Detect which cell encompasses the target text, then output its (x, y) center coordinate. 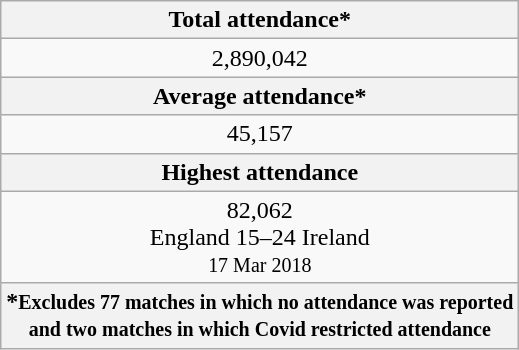
*Excludes 77 matches in which no attendance was reported and two matches in which Covid restricted attendance (260, 316)
Highest attendance (260, 172)
Average attendance* (260, 96)
Total attendance* (260, 20)
2,890,042 (260, 58)
82,062 England 15–24 Ireland 17 Mar 2018 (260, 237)
45,157 (260, 134)
